Find where the given text appears and provide that cell's center as (x, y) coordinate. 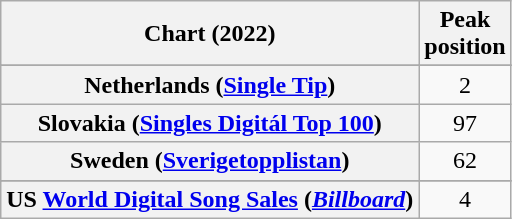
Sweden (Sverigetopplistan) (210, 161)
4 (465, 199)
97 (465, 123)
Peakposition (465, 34)
US World Digital Song Sales (Billboard) (210, 199)
62 (465, 161)
Chart (2022) (210, 34)
Netherlands (Single Tip) (210, 85)
Slovakia (Singles Digitál Top 100) (210, 123)
2 (465, 85)
